Identify which cell holds the provided text, then report its (x, y) central coordinate. 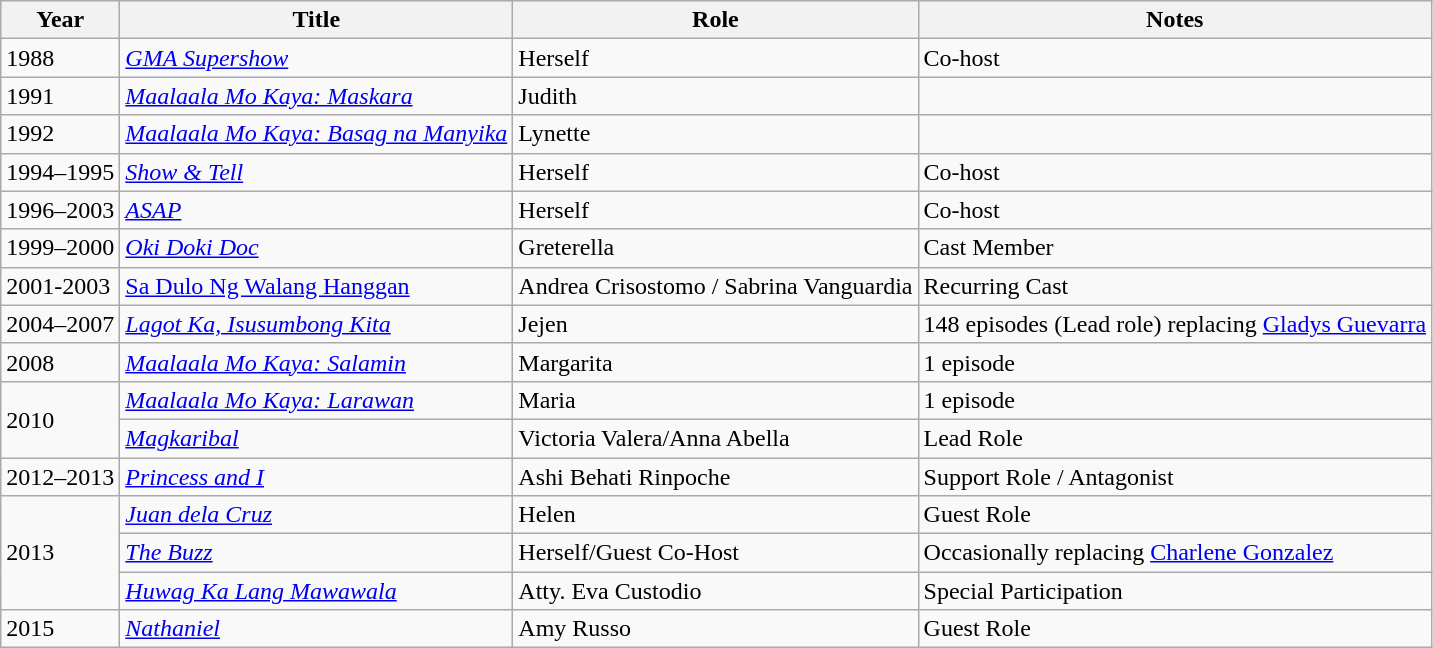
Greterella (716, 248)
Lead Role (1175, 438)
2001-2003 (60, 286)
Maalaala Mo Kaya: Basag na Manyika (316, 134)
Recurring Cast (1175, 286)
Role (716, 20)
1994–1995 (60, 172)
Title (316, 20)
148 episodes (Lead role) replacing Gladys Guevarra (1175, 324)
ASAP (316, 210)
Show & Tell (316, 172)
Atty. Eva Custodio (716, 591)
Occasionally replacing Charlene Gonzalez (1175, 553)
1999–2000 (60, 248)
Ashi Behati Rinpoche (716, 477)
Special Participation (1175, 591)
Maalaala Mo Kaya: Maskara (316, 96)
Princess and I (316, 477)
Huwag Ka Lang Mawawala (316, 591)
1991 (60, 96)
Jejen (716, 324)
Magkaribal (316, 438)
Oki Doki Doc (316, 248)
The Buzz (316, 553)
Amy Russo (716, 629)
Maalaala Mo Kaya: Salamin (316, 362)
Sa Dulo Ng Walang Hanggan (316, 286)
Notes (1175, 20)
2004–2007 (60, 324)
1992 (60, 134)
2008 (60, 362)
Year (60, 20)
2013 (60, 553)
Victoria Valera/Anna Abella (716, 438)
2012–2013 (60, 477)
Maria (716, 400)
Helen (716, 515)
Juan dela Cruz (316, 515)
Judith (716, 96)
Nathaniel (316, 629)
Lynette (716, 134)
Cast Member (1175, 248)
Andrea Crisostomo / Sabrina Vanguardia (716, 286)
1996–2003 (60, 210)
Lagot Ka, Isusumbong Kita (316, 324)
Support Role / Antagonist (1175, 477)
2010 (60, 419)
1988 (60, 58)
GMA Supershow (316, 58)
Herself/Guest Co-Host (716, 553)
Margarita (716, 362)
2015 (60, 629)
Maalaala Mo Kaya: Larawan (316, 400)
